Pinpoint the cell where the given text exists, returning its [X, Y] midpoint coordinate. 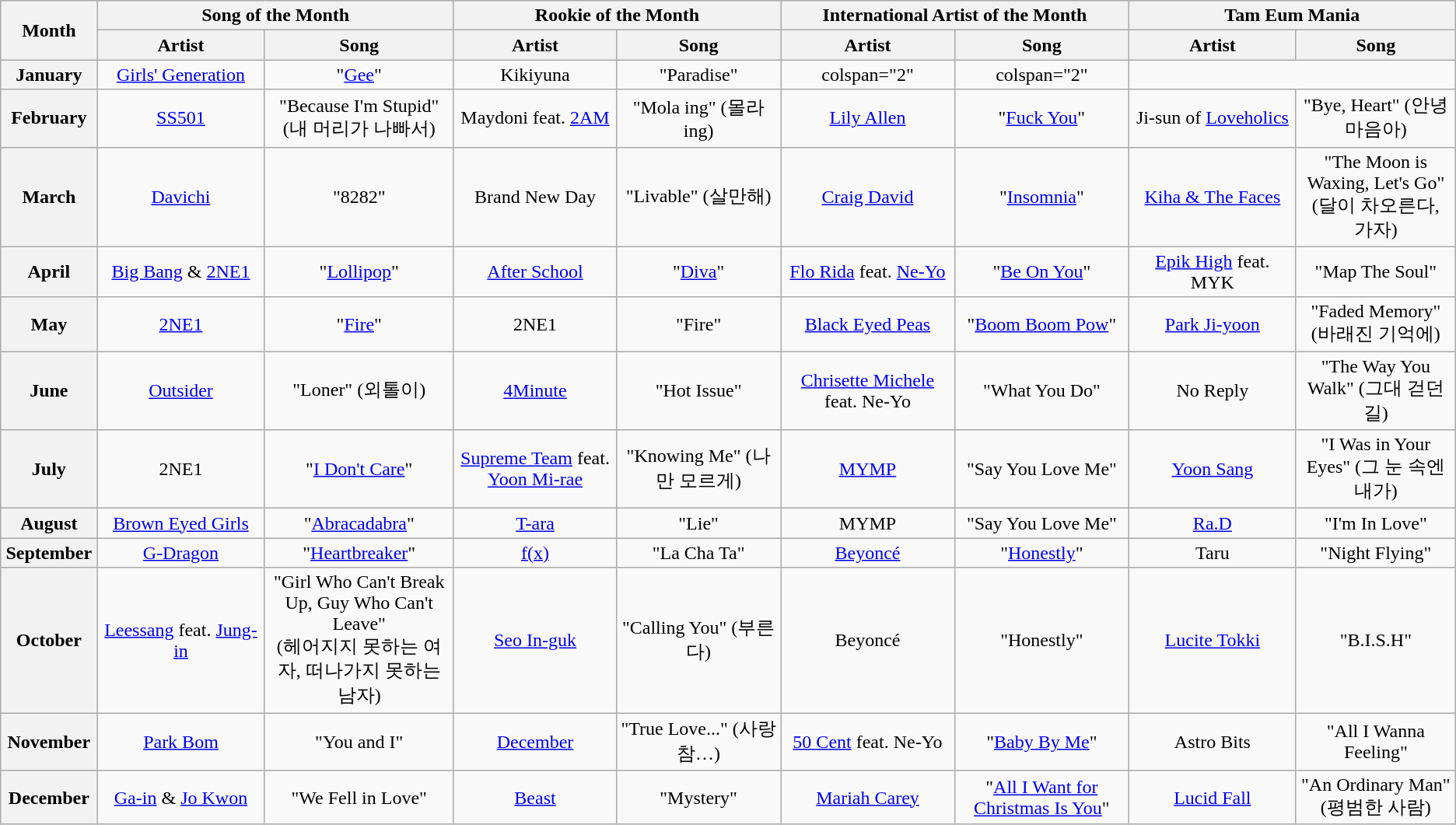
Month [49, 30]
"Gee" [359, 75]
"Bye, Heart" (안녕 마음아) [1375, 118]
"Diva" [698, 272]
"La Cha Ta" [698, 553]
Taru [1212, 553]
"Lollipop" [359, 272]
"The Moon is Waxing, Let's Go" (달이 차오른다, 가자) [1375, 197]
"Baby By Me" [1041, 741]
"I Don't Care" [359, 470]
Lucite Tokki [1212, 641]
Seo In-guk [535, 641]
"I Was in Your Eyes" (그 눈 속엔 내가) [1375, 470]
"Insomnia" [1041, 197]
August [49, 523]
Astro Bits [1212, 741]
"You and I" [359, 741]
February [49, 118]
4Minute [535, 390]
Ra.D [1212, 523]
"What You Do" [1041, 390]
Song of the Month [275, 16]
"Fuck You" [1041, 118]
Ji-sun of Loveholics [1212, 118]
"Calling You" (부른다) [698, 641]
Black Eyed Peas [868, 324]
Park Ji-yoon [1212, 324]
April [49, 272]
Big Bang & 2NE1 [180, 272]
"The Way You Walk" (그대 걷던 길) [1375, 390]
Kiha & The Faces [1212, 197]
"Mola ing" (몰라 ing) [698, 118]
July [49, 470]
"8282" [359, 197]
Maydoni feat. 2AM [535, 118]
Supreme Team feat. Yoon Mi-rae [535, 470]
"Be On You" [1041, 272]
"I'm In Love" [1375, 523]
October [49, 641]
Flo Rida feat. Ne-Yo [868, 272]
June [49, 390]
Leessang feat. Jung-in [180, 641]
Park Bom [180, 741]
January [49, 75]
"Lie" [698, 523]
November [49, 741]
Yoon Sang [1212, 470]
50 Cent feat. Ne-Yo [868, 741]
"Faded Memory" (바래진 기억에) [1375, 324]
"Hot Issue" [698, 390]
Lily Allen [868, 118]
Craig David [868, 197]
Rookie of the Month [617, 16]
Brand New Day [535, 197]
"All I Want for Christmas Is You" [1041, 798]
"An Ordinary Man" (평범한 사람) [1375, 798]
"Night Flying" [1375, 553]
"Abracadabra" [359, 523]
March [49, 197]
"Knowing Me" (나만 모르게) [698, 470]
"Boom Boom Pow" [1041, 324]
September [49, 553]
"All I Wanna Feeling" [1375, 741]
f(x) [535, 553]
"Because I'm Stupid" (내 머리가 나빠서) [359, 118]
Outsider [180, 390]
Epik High feat. MYK [1212, 272]
"Paradise" [698, 75]
T-ara [535, 523]
Girls' Generation [180, 75]
May [49, 324]
G-Dragon [180, 553]
"Girl Who Can't Break Up, Guy Who Can't Leave"(헤어지지 못하는 여자, 떠나가지 못하는 남자) [359, 641]
Brown Eyed Girls [180, 523]
Ga-in & Jo Kwon [180, 798]
Mariah Carey [868, 798]
"Mystery" [698, 798]
"B.I.S.H" [1375, 641]
"Map The Soul" [1375, 272]
Tam Eum Mania [1292, 16]
International Artist of the Month [955, 16]
Beast [535, 798]
SS501 [180, 118]
"We Fell in Love" [359, 798]
No Reply [1212, 390]
Kikiyuna [535, 75]
"True Love..." (사랑 참…) [698, 741]
"Heartbreaker" [359, 553]
"Loner" (외톨이) [359, 390]
After School [535, 272]
Chrisette Michele feat. Ne-Yo [868, 390]
"Livable" (살만해) [698, 197]
Davichi [180, 197]
Lucid Fall [1212, 798]
